For the text-containing cell, return its midpoint in (X, Y) coordinate format. 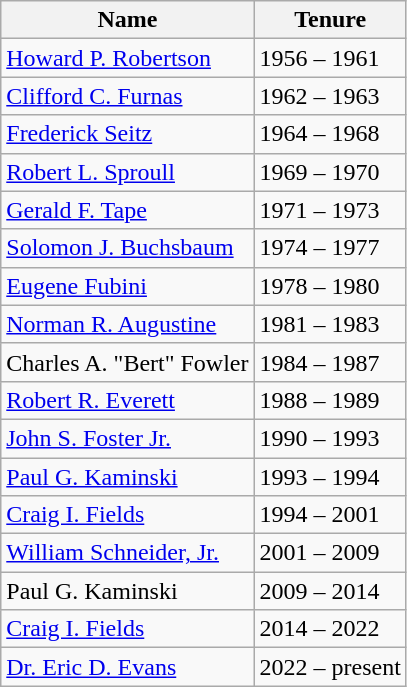
1984 – 1987 (330, 362)
Norman R. Augustine (128, 324)
1993 – 1994 (330, 477)
1974 – 1977 (330, 248)
2001 – 2009 (330, 553)
2022 – present (330, 667)
Tenure (330, 20)
John S. Foster Jr. (128, 438)
Gerald F. Tape (128, 210)
1988 – 1989 (330, 400)
2014 – 2022 (330, 629)
Frederick Seitz (128, 134)
2009 – 2014 (330, 591)
Robert L. Sproull (128, 172)
1978 – 1980 (330, 286)
Robert R. Everett (128, 400)
Clifford C. Furnas (128, 96)
1956 – 1961 (330, 58)
1990 – 1993 (330, 438)
Eugene Fubini (128, 286)
Name (128, 20)
Charles A. "Bert" Fowler (128, 362)
1994 – 2001 (330, 515)
1981 – 1983 (330, 324)
1962 – 1963 (330, 96)
Dr. Eric D. Evans (128, 667)
William Schneider, Jr. (128, 553)
1971 – 1973 (330, 210)
1964 – 1968 (330, 134)
1969 – 1970 (330, 172)
Solomon J. Buchsbaum (128, 248)
Howard P. Robertson (128, 58)
